Capture the cell that displays the provided text and extract its (X, Y) central coordinate. 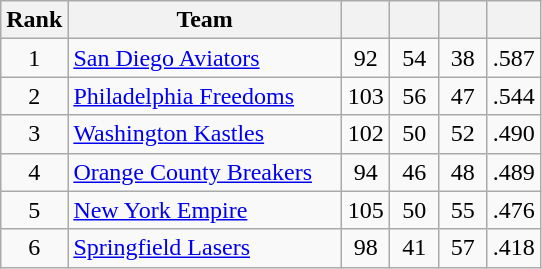
2 (34, 96)
San Diego Aviators (205, 58)
46 (414, 172)
.587 (514, 58)
92 (366, 58)
Philadelphia Freedoms (205, 96)
94 (366, 172)
5 (34, 210)
.544 (514, 96)
Springfield Lasers (205, 248)
4 (34, 172)
38 (464, 58)
1 (34, 58)
57 (464, 248)
103 (366, 96)
.489 (514, 172)
102 (366, 134)
.418 (514, 248)
56 (414, 96)
Team (205, 20)
New York Empire (205, 210)
.490 (514, 134)
3 (34, 134)
.476 (514, 210)
48 (464, 172)
55 (464, 210)
52 (464, 134)
54 (414, 58)
41 (414, 248)
105 (366, 210)
Rank (34, 20)
98 (366, 248)
47 (464, 96)
Orange County Breakers (205, 172)
Washington Kastles (205, 134)
6 (34, 248)
